Extract the (x, y) coordinate from the center of the cell holding the provided text.  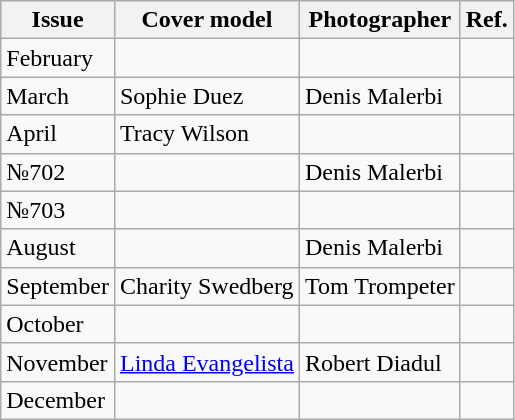
Sophie Duez (206, 96)
Issue (58, 20)
April (58, 134)
September (58, 286)
№703 (58, 210)
Tom Trompeter (380, 286)
August (58, 248)
Cover model (206, 20)
October (58, 324)
Robert Diadul (380, 362)
November (58, 362)
March (58, 96)
Tracy Wilson (206, 134)
№702 (58, 172)
Photographer (380, 20)
Ref. (486, 20)
December (58, 400)
Linda Evangelista (206, 362)
February (58, 58)
Charity Swedberg (206, 286)
